Provide the (x, y) coordinate of the cell's center where the given text is located.  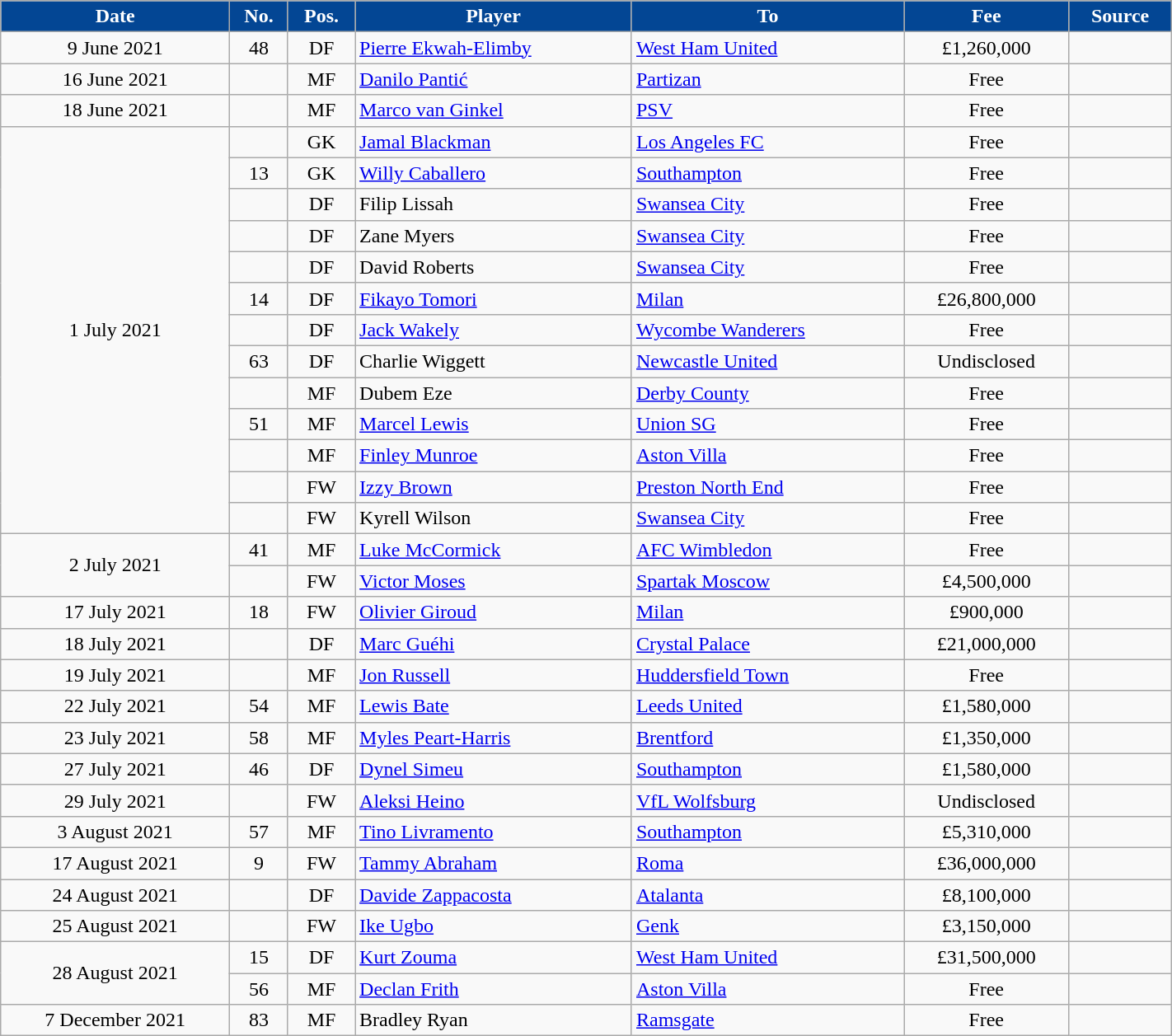
Luke McCormick (494, 550)
28 August 2021 (115, 973)
22 July 2021 (115, 706)
54 (259, 706)
Filip Lissah (494, 204)
63 (259, 361)
£3,150,000 (986, 926)
41 (259, 550)
27 July 2021 (115, 769)
Marc Guéhi (494, 644)
PSV (767, 110)
Zane Myers (494, 236)
Derby County (767, 393)
2 July 2021 (115, 565)
Huddersfield Town (767, 675)
24 August 2021 (115, 894)
Wycombe Wanderers (767, 330)
Union SG (767, 424)
Pos. (321, 16)
Tammy Abraham (494, 863)
Marco van Ginkel (494, 110)
9 June 2021 (115, 48)
23 July 2021 (115, 738)
Tino Livramento (494, 832)
VfL Wolfsburg (767, 800)
58 (259, 738)
Fikayo Tomori (494, 298)
29 July 2021 (115, 800)
Roma (767, 863)
£8,100,000 (986, 894)
Charlie Wiggett (494, 361)
7 December 2021 (115, 1020)
Preston North End (767, 487)
Ramsgate (767, 1020)
Lewis Bate (494, 706)
£1,350,000 (986, 738)
48 (259, 48)
13 (259, 173)
Finley Munroe (494, 456)
83 (259, 1020)
Willy Caballero (494, 173)
Date (115, 16)
15 (259, 958)
56 (259, 989)
25 August 2021 (115, 926)
Spartak Moscow (767, 581)
Ike Ugbo (494, 926)
£21,000,000 (986, 644)
Kyrell Wilson (494, 518)
Bradley Ryan (494, 1020)
Myles Peart-Harris (494, 738)
£5,310,000 (986, 832)
18 June 2021 (115, 110)
To (767, 16)
Partizan (767, 79)
18 July 2021 (115, 644)
17 July 2021 (115, 612)
Genk (767, 926)
Danilo Pantić (494, 79)
18 (259, 612)
46 (259, 769)
£1,260,000 (986, 48)
Dynel Simeu (494, 769)
Los Angeles FC (767, 142)
Olivier Giroud (494, 612)
Fee (986, 16)
9 (259, 863)
57 (259, 832)
Pierre Ekwah-Elimby (494, 48)
AFC Wimbledon (767, 550)
19 July 2021 (115, 675)
Player (494, 16)
Marcel Lewis (494, 424)
£900,000 (986, 612)
3 August 2021 (115, 832)
17 August 2021 (115, 863)
14 (259, 298)
Izzy Brown (494, 487)
16 June 2021 (115, 79)
Davide Zappacosta (494, 894)
Kurt Zouma (494, 958)
Source (1120, 16)
Jack Wakely (494, 330)
No. (259, 16)
David Roberts (494, 267)
Leeds United (767, 706)
51 (259, 424)
Dubem Eze (494, 393)
£26,800,000 (986, 298)
Crystal Palace (767, 644)
1 July 2021 (115, 330)
Declan Frith (494, 989)
£36,000,000 (986, 863)
Jamal Blackman (494, 142)
Aleksi Heino (494, 800)
Brentford (767, 738)
Jon Russell (494, 675)
Victor Moses (494, 581)
Newcastle United (767, 361)
Atalanta (767, 894)
£31,500,000 (986, 958)
£4,500,000 (986, 581)
